Return the (x, y) coordinate for the center point of the cell that contains the specified text.  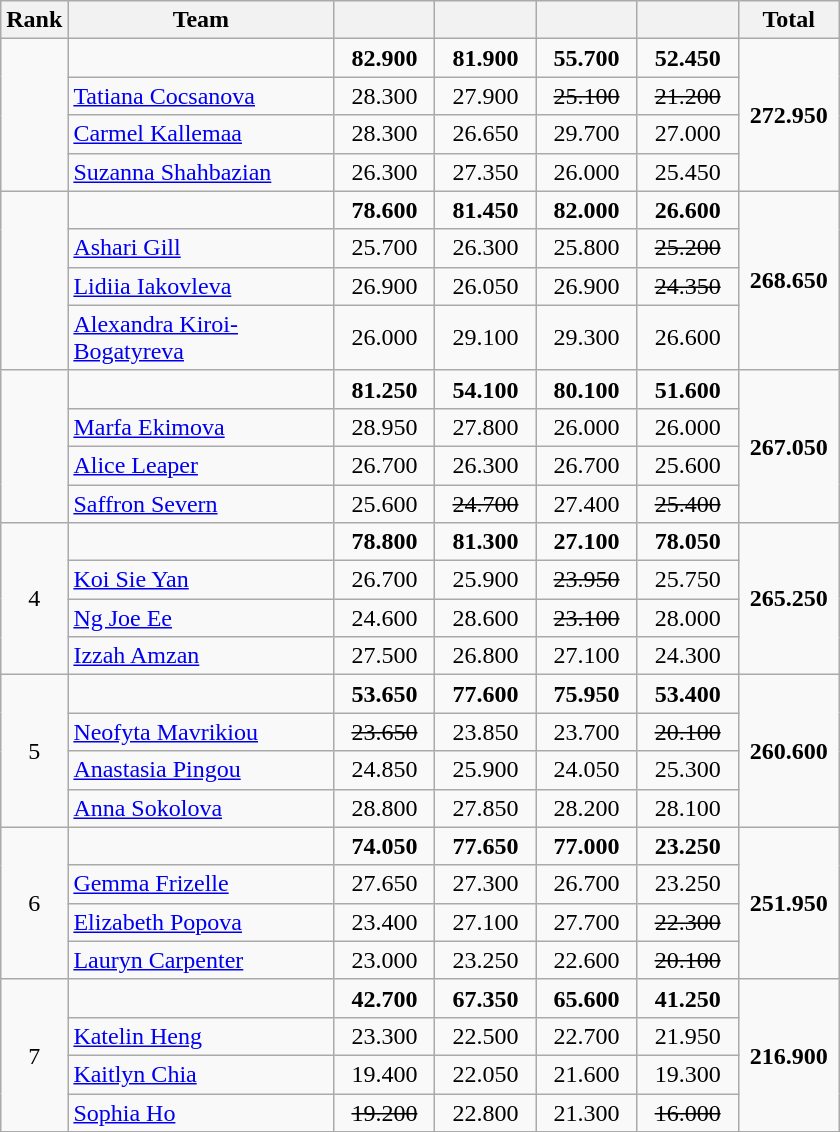
27.400 (586, 503)
52.450 (688, 58)
26.650 (486, 134)
19.400 (384, 1074)
27.350 (486, 172)
53.650 (384, 694)
77.600 (486, 694)
268.650 (788, 280)
81.300 (486, 542)
24.850 (384, 770)
Alexandra Kiroi-Bogatyreva (201, 338)
25.400 (688, 503)
Izzah Amzan (201, 656)
67.350 (486, 998)
27.500 (384, 656)
Suzanna Shahbazian (201, 172)
22.050 (486, 1074)
25.300 (688, 770)
25.100 (586, 96)
19.300 (688, 1074)
19.200 (384, 1113)
5 (34, 751)
16.000 (688, 1113)
27.000 (688, 134)
29.100 (486, 338)
80.100 (586, 389)
23.850 (486, 732)
53.400 (688, 694)
Rank (34, 20)
77.650 (486, 846)
Sophia Ho (201, 1113)
21.200 (688, 96)
23.000 (384, 960)
24.050 (586, 770)
Ng Joe Ee (201, 618)
29.300 (586, 338)
Lauryn Carpenter (201, 960)
81.250 (384, 389)
Marfa Ekimova (201, 427)
28.950 (384, 427)
28.100 (688, 808)
Total (788, 20)
260.600 (788, 751)
Saffron Severn (201, 503)
21.300 (586, 1113)
22.600 (586, 960)
75.950 (586, 694)
7 (34, 1055)
Anna Sokolova (201, 808)
81.900 (486, 58)
Katelin Heng (201, 1036)
25.200 (688, 248)
Kaitlyn Chia (201, 1074)
23.400 (384, 922)
26.050 (486, 286)
27.800 (486, 427)
27.650 (384, 884)
Lidiia Iakovleva (201, 286)
77.000 (586, 846)
23.650 (384, 732)
27.300 (486, 884)
Alice Leaper (201, 465)
22.700 (586, 1036)
22.500 (486, 1036)
Gemma Frizelle (201, 884)
25.450 (688, 172)
265.250 (788, 599)
216.900 (788, 1055)
41.250 (688, 998)
29.700 (586, 134)
81.450 (486, 210)
23.950 (586, 580)
24.700 (486, 503)
25.750 (688, 580)
65.600 (586, 998)
28.200 (586, 808)
21.950 (688, 1036)
4 (34, 599)
23.700 (586, 732)
Carmel Kallemaa (201, 134)
251.950 (788, 903)
24.300 (688, 656)
Koi Sie Yan (201, 580)
74.050 (384, 846)
51.600 (688, 389)
22.300 (688, 922)
21.600 (586, 1074)
Anastasia Pingou (201, 770)
26.800 (486, 656)
82.000 (586, 210)
Ashari Gill (201, 248)
42.700 (384, 998)
Tatiana Cocsanova (201, 96)
27.850 (486, 808)
28.800 (384, 808)
22.800 (486, 1113)
27.900 (486, 96)
78.800 (384, 542)
272.950 (788, 115)
23.100 (586, 618)
27.700 (586, 922)
28.000 (688, 618)
28.600 (486, 618)
54.100 (486, 389)
23.300 (384, 1036)
55.700 (586, 58)
6 (34, 903)
267.050 (788, 446)
82.900 (384, 58)
25.800 (586, 248)
Team (201, 20)
25.700 (384, 248)
78.600 (384, 210)
Elizabeth Popova (201, 922)
24.600 (384, 618)
24.350 (688, 286)
Neofyta Mavrikiou (201, 732)
78.050 (688, 542)
